Search for the cell housing the specified text and yield its [X, Y] center coordinate. 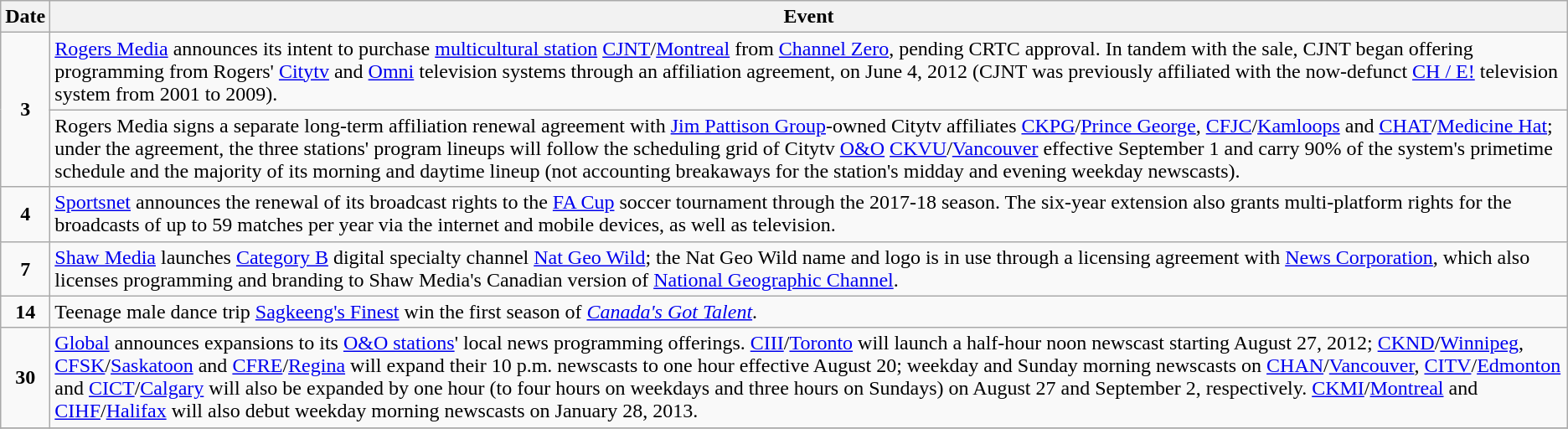
Date [25, 17]
3 [25, 110]
30 [25, 377]
Event [809, 17]
Teenage male dance trip Sagkeeng's Finest win the first season of Canada's Got Talent. [809, 312]
14 [25, 312]
4 [25, 214]
7 [25, 268]
